Identify which cell holds the provided text, then report its (x, y) central coordinate. 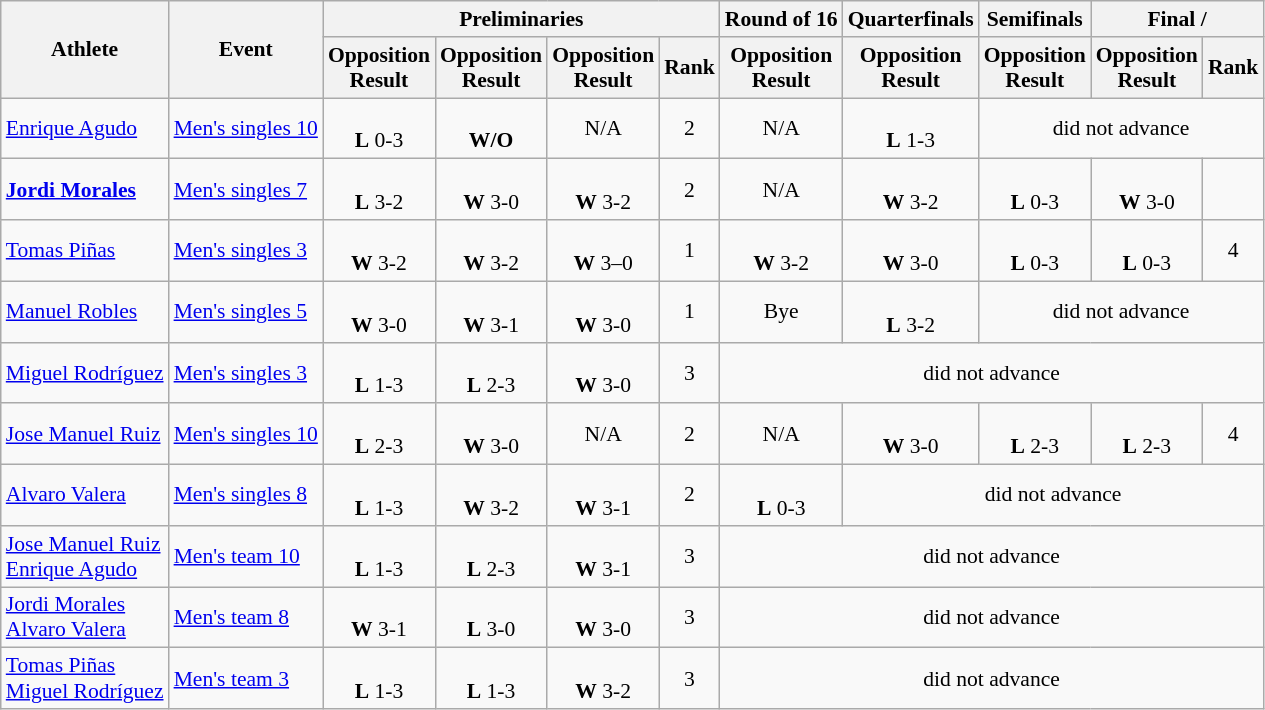
W 3–0 (603, 250)
Jordi Morales (85, 190)
W/O (491, 128)
Men's team 10 (246, 556)
Miguel Rodríguez (85, 372)
Final / (1178, 19)
Round of 16 (782, 19)
Jose Manuel Ruiz Enrique Agudo (85, 556)
L 3-0 (491, 618)
Men's singles 8 (246, 496)
Manuel Robles (85, 312)
Preliminaries (522, 19)
Men's singles 7 (246, 190)
Enrique Agudo (85, 128)
Semifinals (1035, 19)
Athlete (85, 50)
Men's singles 5 (246, 312)
Tomas Piñas Miguel Rodríguez (85, 678)
Event (246, 50)
Men's team 8 (246, 618)
Alvaro Valera (85, 496)
Tomas Piñas (85, 250)
Jose Manuel Ruiz (85, 434)
Bye (782, 312)
Jordi Morales Alvaro Valera (85, 618)
Men's team 3 (246, 678)
Quarterfinals (911, 19)
